Output the [X, Y] coordinate of the center of the cell containing the given text.  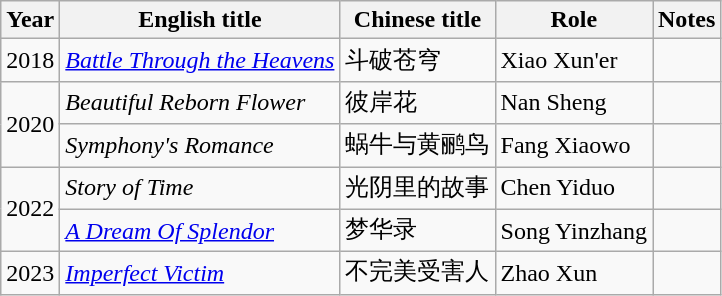
Notes [686, 20]
2022 [30, 208]
Zhao Xun [574, 274]
光阴里的故事 [418, 188]
Battle Through the Heavens [200, 60]
A Dream Of Splendor [200, 230]
彼岸花 [418, 102]
English title [200, 20]
Symphony's Romance [200, 146]
Xiao Xun'er [574, 60]
Song Yinzhang [574, 230]
Imperfect Victim [200, 274]
蜗牛与黄鹂鸟 [418, 146]
Fang Xiaowo [574, 146]
Role [574, 20]
2020 [30, 124]
Chen Yiduo [574, 188]
2023 [30, 274]
斗破苍穹 [418, 60]
2018 [30, 60]
Chinese title [418, 20]
Story of Time [200, 188]
梦华录 [418, 230]
Nan Sheng [574, 102]
Year [30, 20]
不完美受害人 [418, 274]
Beautiful Reborn Flower [200, 102]
